Return [x, y] of the center of cell containing provided text 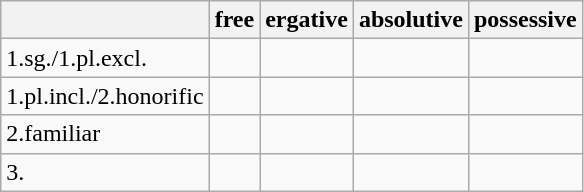
absolutive [410, 20]
3. [105, 172]
ergative [307, 20]
possessive [525, 20]
1.pl.incl./2.honorific [105, 96]
1.sg./1.pl.excl. [105, 58]
2.familiar [105, 134]
free [234, 20]
